Output the [X, Y] coordinate of the center of the cell containing the given text.  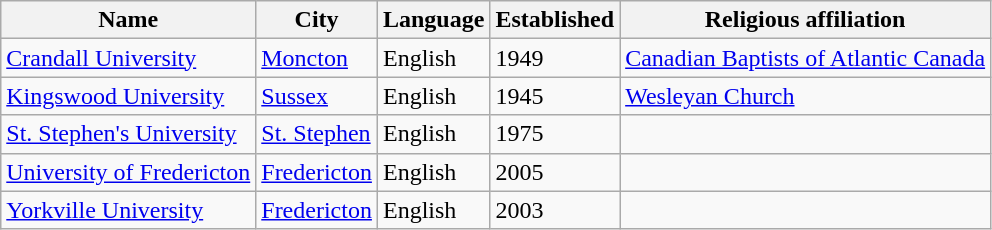
University of Fredericton [128, 172]
2003 [555, 210]
St. Stephen's University [128, 134]
Kingswood University [128, 96]
Canadian Baptists of Atlantic Canada [806, 58]
Name [128, 20]
Moncton [317, 58]
Sussex [317, 96]
1945 [555, 96]
2005 [555, 172]
Religious affiliation [806, 20]
Language [433, 20]
Yorkville University [128, 210]
St. Stephen [317, 134]
1975 [555, 134]
1949 [555, 58]
Wesleyan Church [806, 96]
Established [555, 20]
Crandall University [128, 58]
City [317, 20]
